Capture the cell that displays the provided text and extract its [x, y] central coordinate. 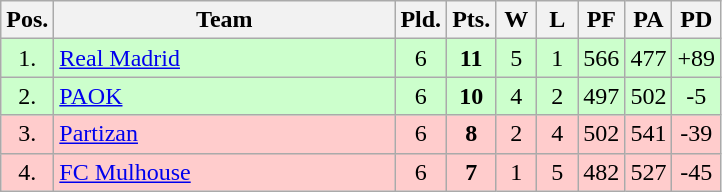
11 [472, 58]
1. [28, 58]
W [516, 20]
2. [28, 96]
497 [602, 96]
PA [648, 20]
L [558, 20]
541 [648, 134]
566 [602, 58]
3. [28, 134]
Team [224, 20]
FC Mulhouse [224, 172]
+89 [696, 58]
-5 [696, 96]
PD [696, 20]
10 [472, 96]
8 [472, 134]
Pos. [28, 20]
7 [472, 172]
482 [602, 172]
-45 [696, 172]
Pld. [421, 20]
4. [28, 172]
PF [602, 20]
Real Madrid [224, 58]
527 [648, 172]
Partizan [224, 134]
Pts. [472, 20]
PAOK [224, 96]
477 [648, 58]
-39 [696, 134]
